Determine the (x, y) coordinate at the center of the cell enclosing the given text.  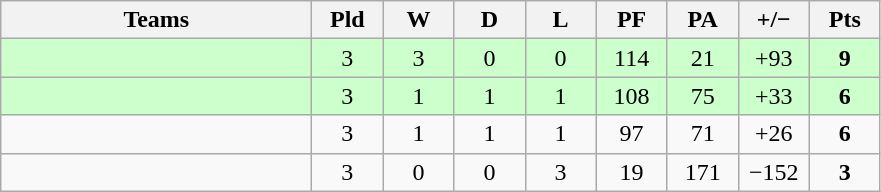
PA (702, 20)
Pts (844, 20)
+93 (774, 58)
Teams (156, 20)
114 (632, 58)
PF (632, 20)
W (418, 20)
19 (632, 172)
+33 (774, 96)
Pld (348, 20)
+/− (774, 20)
−152 (774, 172)
21 (702, 58)
97 (632, 134)
+26 (774, 134)
108 (632, 96)
9 (844, 58)
D (490, 20)
171 (702, 172)
L (560, 20)
75 (702, 96)
71 (702, 134)
